Capture the cell that displays the provided text and extract its (X, Y) central coordinate. 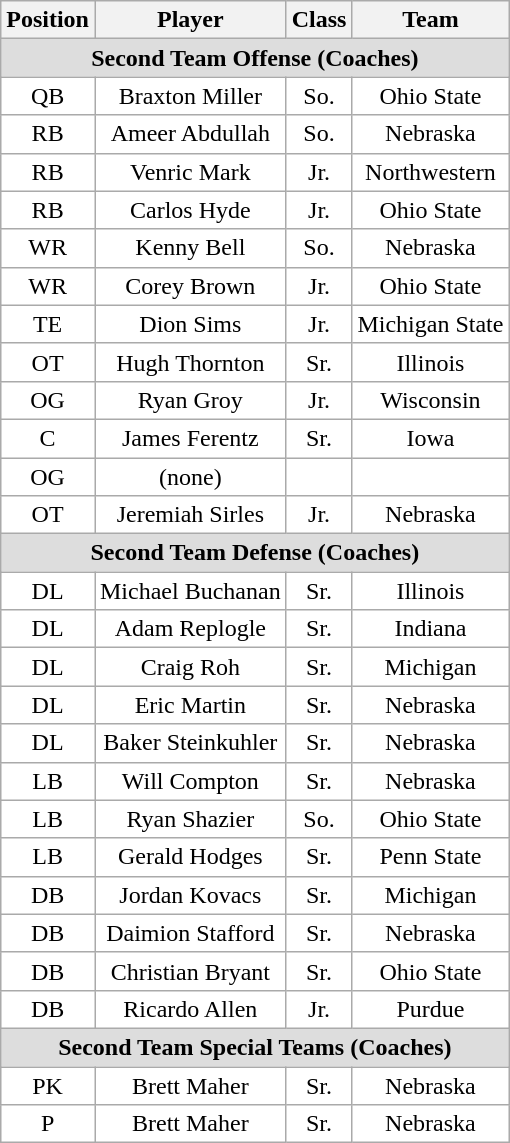
Dion Sims (190, 324)
Craig Roh (190, 667)
Will Compton (190, 781)
Daimion Stafford (190, 933)
Corey Brown (190, 286)
Eric Martin (190, 705)
James Ferentz (190, 438)
Jeremiah Sirles (190, 515)
Second Team Offense (Coaches) (255, 58)
Adam Replogle (190, 629)
Position (48, 20)
Gerald Hodges (190, 857)
C (48, 438)
Wisconsin (430, 400)
Second Team Defense (Coaches) (255, 553)
(none) (190, 477)
Northwestern (430, 172)
Ricardo Allen (190, 1009)
Carlos Hyde (190, 210)
Hugh Thornton (190, 362)
Penn State (430, 857)
Second Team Special Teams (Coaches) (255, 1047)
P (48, 1124)
Ryan Groy (190, 400)
Michigan State (430, 324)
Ameer Abdullah (190, 134)
Baker Steinkuhler (190, 743)
PK (48, 1085)
Michael Buchanan (190, 591)
Ryan Shazier (190, 819)
Kenny Bell (190, 248)
Iowa (430, 438)
Venric Mark (190, 172)
Player (190, 20)
Team (430, 20)
Jordan Kovacs (190, 895)
Braxton Miller (190, 96)
QB (48, 96)
TE (48, 324)
Indiana (430, 629)
Class (319, 20)
Purdue (430, 1009)
Christian Bryant (190, 971)
